Capture the cell that displays the provided text and extract its [X, Y] central coordinate. 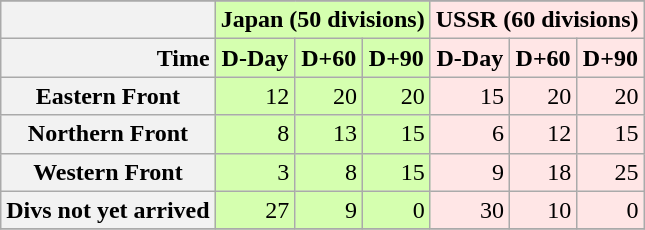
30 [470, 210]
18 [542, 172]
25 [610, 172]
USSR (60 divisions) [537, 20]
Eastern Front [108, 96]
10 [542, 210]
13 [329, 134]
Japan (50 divisions) [322, 20]
6 [470, 134]
Divs not yet arrived [108, 210]
Western Front [108, 172]
Time [108, 58]
Northern Front [108, 134]
3 [255, 172]
27 [255, 210]
